Locate the cell with the specified text and output its (X, Y) center coordinate. 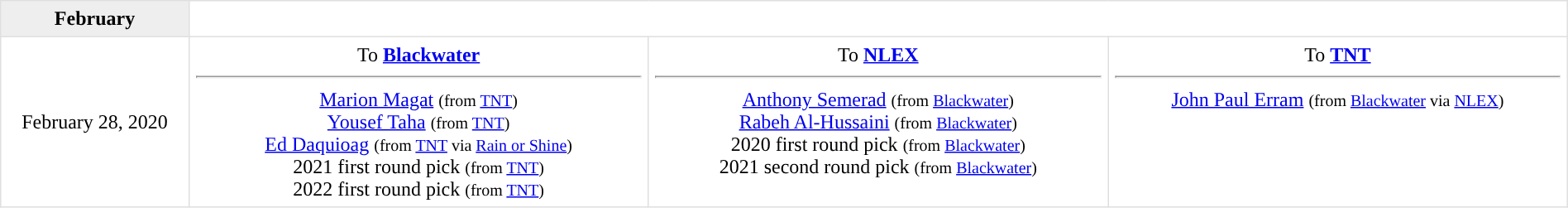
February 28, 2020 (95, 122)
February (95, 19)
To TNTJohn Paul Erram (from Blackwater via NLEX) (1338, 122)
